From the cell containing the given text, extract its center point as (X, Y) coordinate. 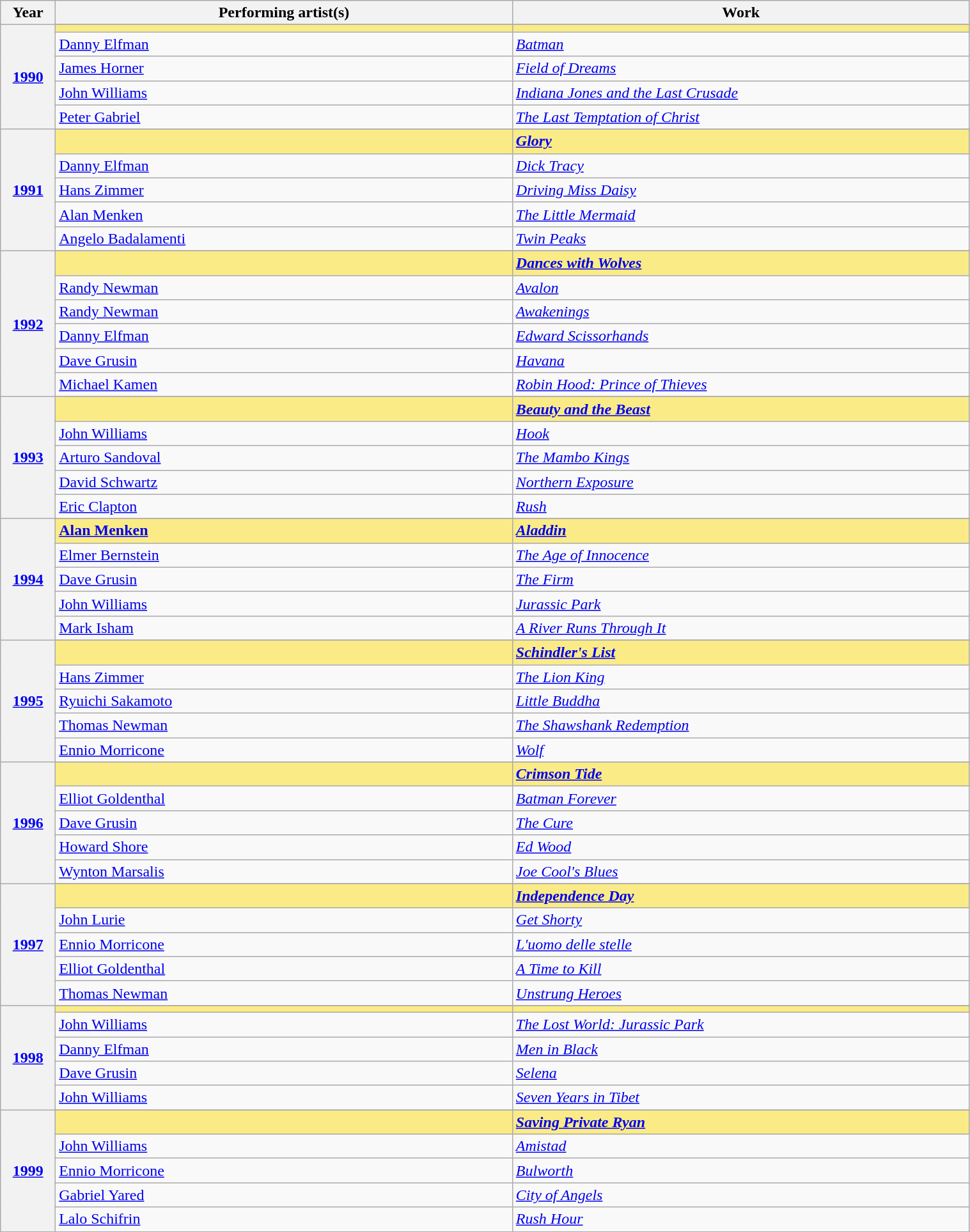
City of Angels (740, 1195)
Rush (740, 506)
Selena (740, 1073)
1991 (28, 190)
Dances with Wolves (740, 263)
Avalon (740, 287)
1997 (28, 944)
The Age of Innocence (740, 555)
Batman (740, 44)
Field of Dreams (740, 68)
Angelo Badalamenti (284, 238)
The Little Mermaid (740, 214)
Work (740, 13)
Little Buddha (740, 701)
Indiana Jones and the Last Crusade (740, 93)
Lalo Schifrin (284, 1219)
Rush Hour (740, 1219)
The Cure (740, 823)
Crimson Tide (740, 774)
Northern Exposure (740, 482)
L'uomo delle stelle (740, 944)
Driving Miss Daisy (740, 190)
1998 (28, 1057)
Hook (740, 433)
Aladdin (740, 531)
Dick Tracy (740, 166)
Bulworth (740, 1171)
The Mambo Kings (740, 458)
1996 (28, 823)
Schindler's List (740, 652)
Mark Isham (284, 628)
Seven Years in Tibet (740, 1098)
Ed Wood (740, 847)
The Last Temptation of Christ (740, 117)
The Lost World: Jurassic Park (740, 1024)
1999 (28, 1171)
Awakenings (740, 312)
David Schwartz (284, 482)
Year (28, 13)
Arturo Sandoval (284, 458)
Havana (740, 361)
1993 (28, 458)
Elmer Bernstein (284, 555)
Michael Kamen (284, 385)
Twin Peaks (740, 238)
1992 (28, 324)
John Lurie (284, 920)
Jurassic Park (740, 604)
Saving Private Ryan (740, 1122)
Robin Hood: Prince of Thieves (740, 385)
1994 (28, 579)
Joe Cool's Blues (740, 871)
Wynton Marsalis (284, 871)
The Lion King (740, 677)
1995 (28, 701)
Ryuichi Sakamoto (284, 701)
A Time to Kill (740, 969)
Independence Day (740, 896)
Glory (740, 141)
Amistad (740, 1146)
Wolf (740, 750)
Performing artist(s) (284, 13)
Unstrung Heroes (740, 993)
Eric Clapton (284, 506)
Get Shorty (740, 920)
A River Runs Through It (740, 628)
1990 (28, 77)
The Shawshank Redemption (740, 726)
Batman Forever (740, 799)
Peter Gabriel (284, 117)
Gabriel Yared (284, 1195)
Beauty and the Beast (740, 409)
Howard Shore (284, 847)
The Firm (740, 579)
Edward Scissorhands (740, 336)
James Horner (284, 68)
Men in Black (740, 1049)
